Return [x, y] of the center of cell containing provided text 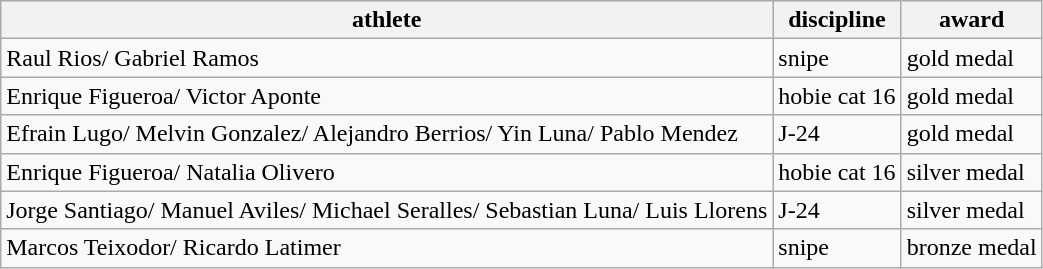
Efrain Lugo/ Melvin Gonzalez/ Alejandro Berrios/ Yin Luna/ Pablo Mendez [387, 134]
Raul Rios/ Gabriel Ramos [387, 58]
Marcos Teixodor/ Ricardo Latimer [387, 248]
discipline [837, 20]
Jorge Santiago/ Manuel Aviles/ Michael Seralles/ Sebastian Luna/ Luis Llorens [387, 210]
Enrique Figueroa/ Victor Aponte [387, 96]
athlete [387, 20]
award [972, 20]
bronze medal [972, 248]
Enrique Figueroa/ Natalia Olivero [387, 172]
